Identify which cell holds the provided text, then report its [X, Y] central coordinate. 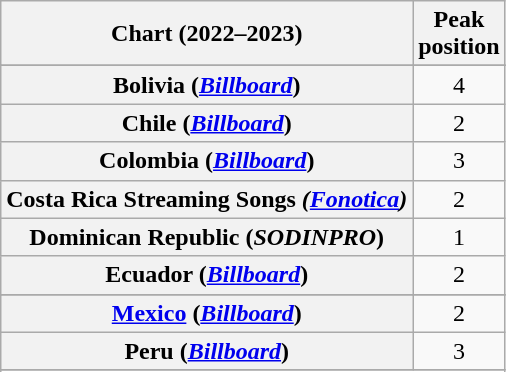
Peru (Billboard) [207, 351]
Mexico (Billboard) [207, 313]
Dominican Republic (SODINPRO) [207, 237]
4 [459, 85]
Costa Rica Streaming Songs (Fonotica) [207, 199]
Chile (Billboard) [207, 123]
Chart (2022–2023) [207, 34]
Bolivia (Billboard) [207, 85]
Peakposition [459, 34]
1 [459, 237]
Ecuador (Billboard) [207, 275]
Colombia (Billboard) [207, 161]
